Extract the [x, y] coordinate from the center of the cell holding the provided text.  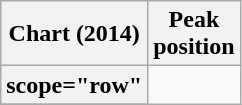
Peakposition [194, 34]
Chart (2014) [74, 34]
scope="row" [74, 85]
